Scan for the cell matching the given text and deliver its (x, y) coordinate at center. 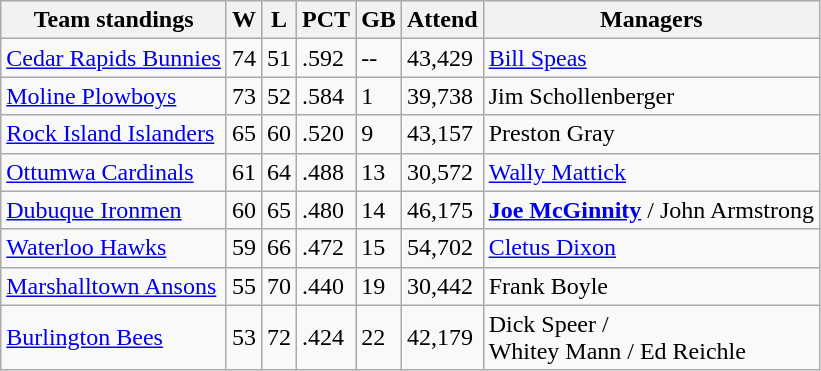
Cedar Rapids Bunnies (114, 58)
Jim Schollenberger (651, 96)
59 (244, 248)
55 (244, 286)
64 (280, 172)
19 (379, 286)
Dubuque Ironmen (114, 210)
22 (379, 338)
1 (379, 96)
Marshalltown Ansons (114, 286)
9 (379, 134)
Preston Gray (651, 134)
30,442 (442, 286)
Waterloo Hawks (114, 248)
Dick Speer /Whitey Mann / Ed Reichle (651, 338)
66 (280, 248)
.440 (326, 286)
Managers (651, 20)
W (244, 20)
L (280, 20)
13 (379, 172)
46,175 (442, 210)
.584 (326, 96)
PCT (326, 20)
Team standings (114, 20)
Frank Boyle (651, 286)
Bill Speas (651, 58)
Cletus Dixon (651, 248)
51 (280, 58)
43,157 (442, 134)
GB (379, 20)
73 (244, 96)
.424 (326, 338)
.480 (326, 210)
54,702 (442, 248)
15 (379, 248)
.472 (326, 248)
42,179 (442, 338)
74 (244, 58)
43,429 (442, 58)
Burlington Bees (114, 338)
Moline Plowboys (114, 96)
-- (379, 58)
72 (280, 338)
Joe McGinnity / John Armstrong (651, 210)
Rock Island Islanders (114, 134)
53 (244, 338)
14 (379, 210)
70 (280, 286)
.592 (326, 58)
61 (244, 172)
.520 (326, 134)
30,572 (442, 172)
Attend (442, 20)
52 (280, 96)
39,738 (442, 96)
Ottumwa Cardinals (114, 172)
Wally Mattick (651, 172)
.488 (326, 172)
